Pinpoint the cell where the given text exists, returning its [X, Y] midpoint coordinate. 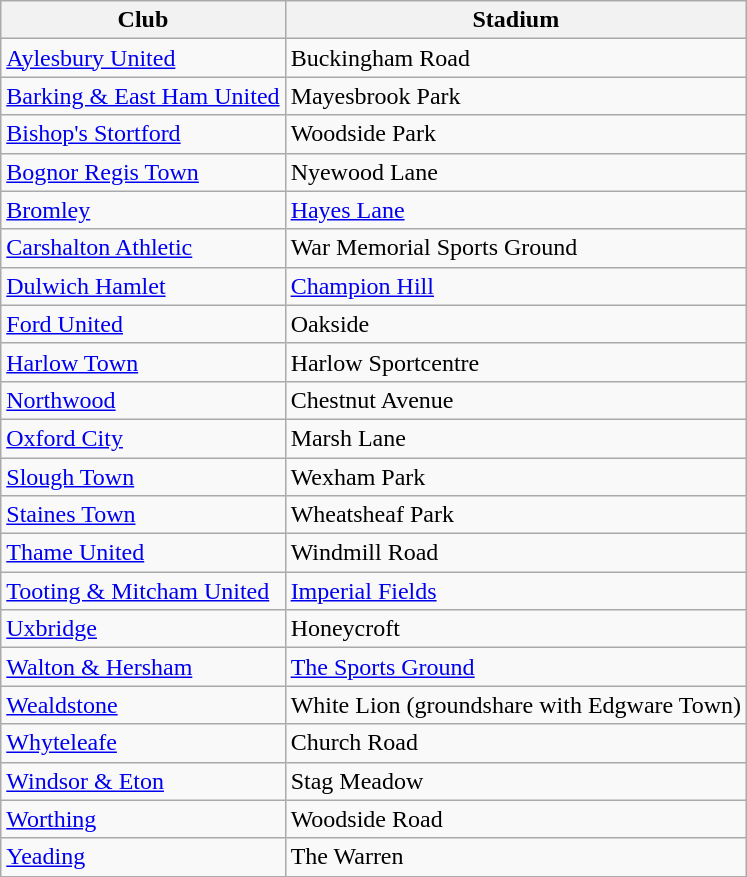
Bishop's Stortford [143, 134]
Hayes Lane [516, 210]
Tooting & Mitcham United [143, 591]
Nyewood Lane [516, 172]
Oxford City [143, 438]
Yeading [143, 857]
Carshalton Athletic [143, 248]
Windsor & Eton [143, 781]
Woodside Road [516, 819]
Northwood [143, 400]
Wheatsheaf Park [516, 515]
Wexham Park [516, 477]
Whyteleafe [143, 743]
Oakside [516, 324]
Staines Town [143, 515]
Uxbridge [143, 629]
Champion Hill [516, 286]
White Lion (groundshare with Edgware Town) [516, 705]
Bognor Regis Town [143, 172]
Honeycroft [516, 629]
Church Road [516, 743]
Stag Meadow [516, 781]
Chestnut Avenue [516, 400]
The Warren [516, 857]
Walton & Hersham [143, 667]
Club [143, 20]
Wealdstone [143, 705]
Slough Town [143, 477]
Aylesbury United [143, 58]
Harlow Town [143, 362]
Bromley [143, 210]
Stadium [516, 20]
Ford United [143, 324]
Dulwich Hamlet [143, 286]
Windmill Road [516, 553]
Barking & East Ham United [143, 96]
The Sports Ground [516, 667]
Thame United [143, 553]
Worthing [143, 819]
Mayesbrook Park [516, 96]
Harlow Sportcentre [516, 362]
Imperial Fields [516, 591]
Marsh Lane [516, 438]
Woodside Park [516, 134]
Buckingham Road [516, 58]
War Memorial Sports Ground [516, 248]
